Extract the [X, Y] coordinate from the center of the cell holding the provided text.  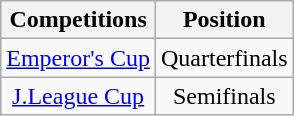
Quarterfinals [224, 58]
Position [224, 20]
Semifinals [224, 96]
J.League Cup [78, 96]
Competitions [78, 20]
Emperor's Cup [78, 58]
